Capture the cell that displays the provided text and extract its (X, Y) central coordinate. 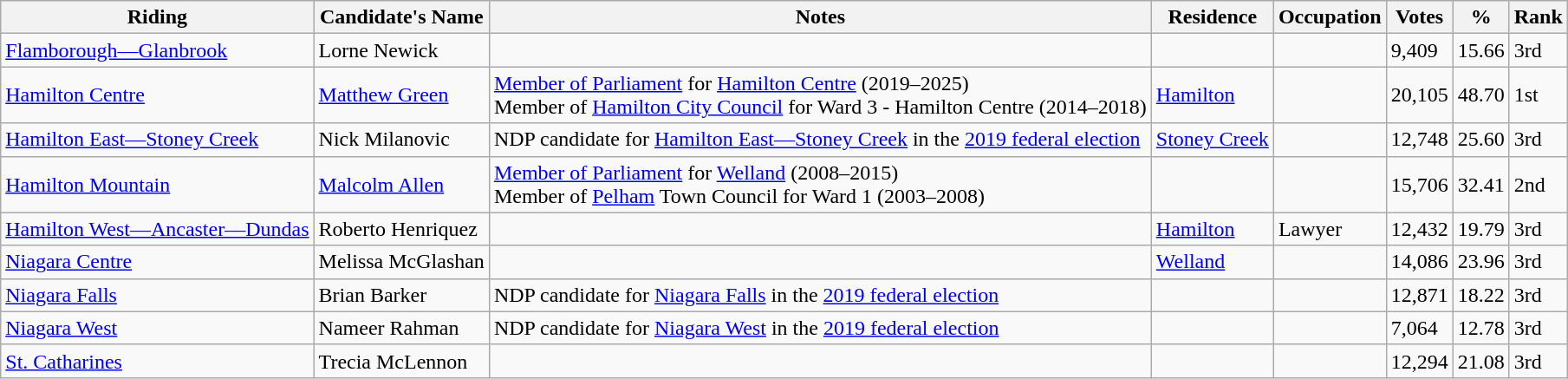
Stoney Creek (1212, 140)
48.70 (1480, 95)
Hamilton Centre (158, 95)
% (1480, 17)
Nick Milanovic (401, 140)
Malcolm Allen (401, 184)
21.08 (1480, 361)
Nameer Rahman (401, 328)
7,064 (1420, 328)
20,105 (1420, 95)
19.79 (1480, 229)
Flamborough—Glanbrook (158, 50)
25.60 (1480, 140)
St. Catharines (158, 361)
Roberto Henriquez (401, 229)
Residence (1212, 17)
Brian Barker (401, 295)
Lorne Newick (401, 50)
12,432 (1420, 229)
Member of Parliament for Welland (2008–2015) Member of Pelham Town Council for Ward 1 (2003–2008) (820, 184)
Member of Parliament for Hamilton Centre (2019–2025) Member of Hamilton City Council for Ward 3 - Hamilton Centre (2014–2018) (820, 95)
Lawyer (1330, 229)
NDP candidate for Niagara West in the 2019 federal election (820, 328)
Niagara West (158, 328)
Riding (158, 17)
Hamilton Mountain (158, 184)
Matthew Green (401, 95)
NDP candidate for Hamilton East—Stoney Creek in the 2019 federal election (820, 140)
15.66 (1480, 50)
Niagara Centre (158, 262)
32.41 (1480, 184)
12,748 (1420, 140)
18.22 (1480, 295)
Candidate's Name (401, 17)
Welland (1212, 262)
1st (1538, 95)
Rank (1538, 17)
Niagara Falls (158, 295)
Hamilton East—Stoney Creek (158, 140)
9,409 (1420, 50)
23.96 (1480, 262)
12.78 (1480, 328)
14,086 (1420, 262)
12,871 (1420, 295)
12,294 (1420, 361)
Trecia McLennon (401, 361)
Melissa McGlashan (401, 262)
Hamilton West—Ancaster—Dundas (158, 229)
Notes (820, 17)
15,706 (1420, 184)
2nd (1538, 184)
Votes (1420, 17)
Occupation (1330, 17)
NDP candidate for Niagara Falls in the 2019 federal election (820, 295)
